Capture the cell that displays the provided text and extract its [X, Y] central coordinate. 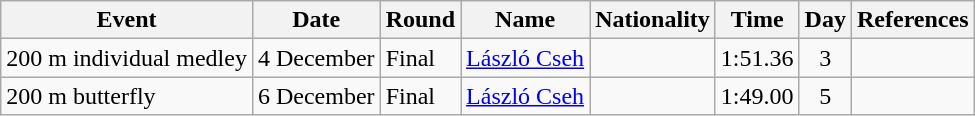
1:49.00 [757, 96]
200 m butterfly [127, 96]
References [912, 20]
Nationality [653, 20]
Date [316, 20]
Event [127, 20]
1:51.36 [757, 58]
4 December [316, 58]
3 [825, 58]
Time [757, 20]
200 m individual medley [127, 58]
6 December [316, 96]
Name [526, 20]
Day [825, 20]
5 [825, 96]
Round [420, 20]
